Identify which cell holds the provided text, then report its (x, y) central coordinate. 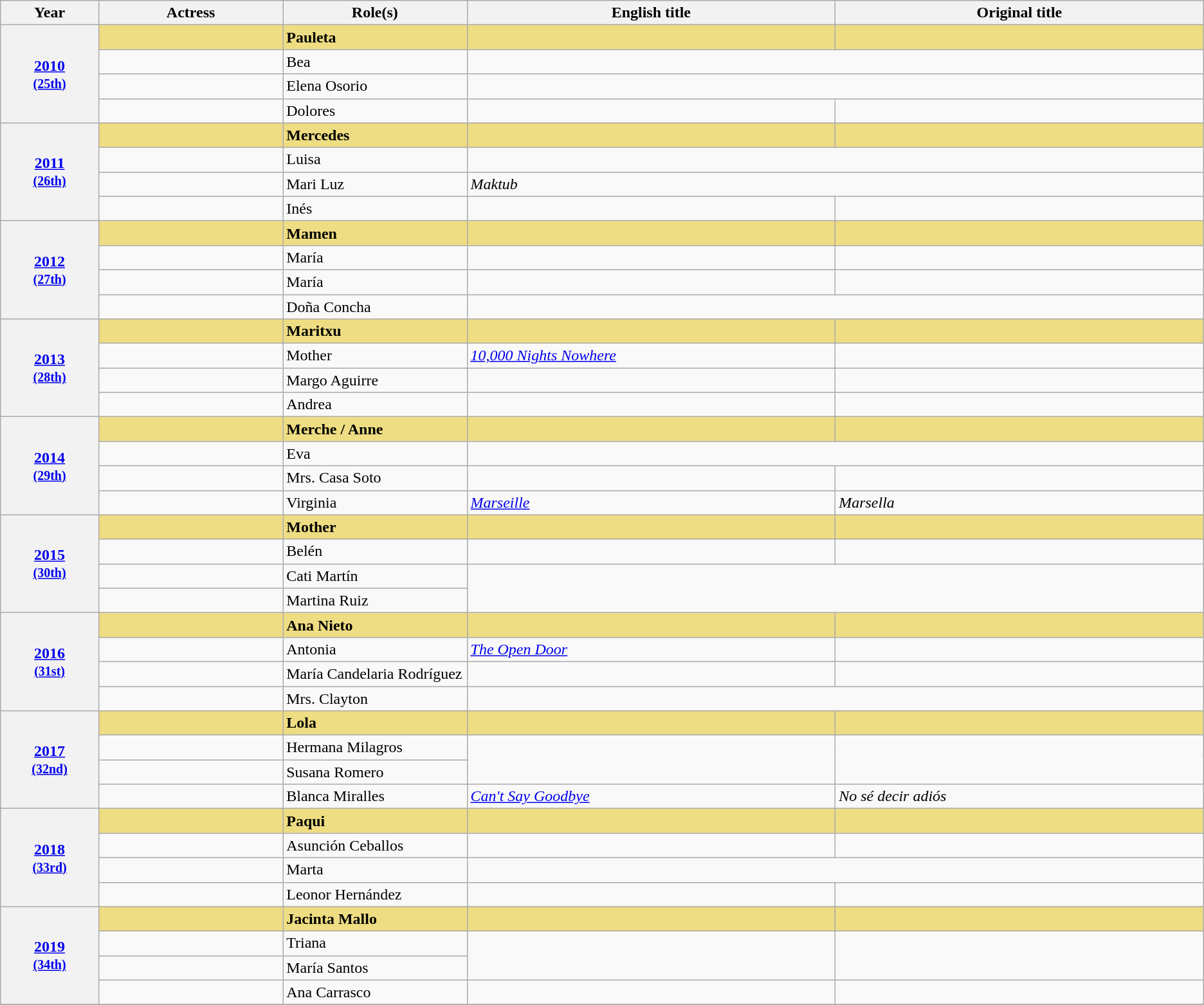
2015 (30th) (50, 564)
Mercedes (375, 135)
Asunción Ceballos (375, 845)
Marta (375, 870)
2018 (33rd) (50, 858)
Inés (375, 208)
Can't Say Goodbye (651, 797)
Luisa (375, 160)
Mrs. Casa Soto (375, 478)
2014 (29th) (50, 466)
Susana Romero (375, 772)
Jacinta Mallo (375, 919)
Antonia (375, 649)
Year (50, 13)
The Open Door (651, 649)
Leonor Hernández (375, 894)
Pauleta (375, 37)
Mamen (375, 233)
2016 (31st) (50, 661)
English title (651, 13)
2013 (28th) (50, 368)
Andrea (375, 405)
Lola (375, 723)
Elena Osorio (375, 86)
Eva (375, 454)
Mari Luz (375, 184)
Maktub (835, 184)
2010 (25th) (50, 74)
Ana Carrasco (375, 992)
Virginia (375, 502)
Hermana Milagros (375, 748)
Dolores (375, 111)
Margo Aguirre (375, 380)
2019 (34th) (50, 955)
Martina Ruiz (375, 600)
2017 (32nd) (50, 760)
Mrs. Clayton (375, 698)
Merche / Anne (375, 429)
Role(s) (375, 13)
Doña Concha (375, 307)
Triana (375, 943)
Marsella (1020, 502)
Paqui (375, 821)
María Santos (375, 968)
Marseille (651, 502)
Belén (375, 551)
Actress (190, 13)
María Candelaria Rodríguez (375, 674)
2011 (26th) (50, 172)
Maritxu (375, 331)
Cati Martín (375, 576)
10,000 Nights Nowhere (651, 356)
No sé decir adiós (1020, 797)
Blanca Miralles (375, 797)
2012 (27th) (50, 270)
Bea (375, 62)
Ana Nieto (375, 625)
Original title (1020, 13)
